Extract the (X, Y) coordinate from the center of the cell holding the provided text.  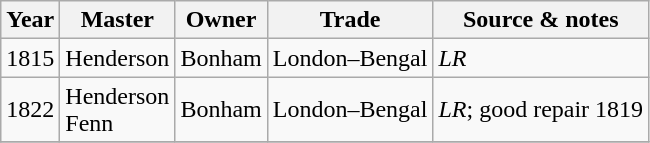
Owner (221, 20)
1815 (30, 58)
1822 (30, 110)
Master (118, 20)
Year (30, 20)
Trade (350, 20)
HendersonFenn (118, 110)
Source & notes (541, 20)
LR (541, 58)
LR; good repair 1819 (541, 110)
Henderson (118, 58)
